Scan for the cell matching the given text and deliver its [x, y] coordinate at center. 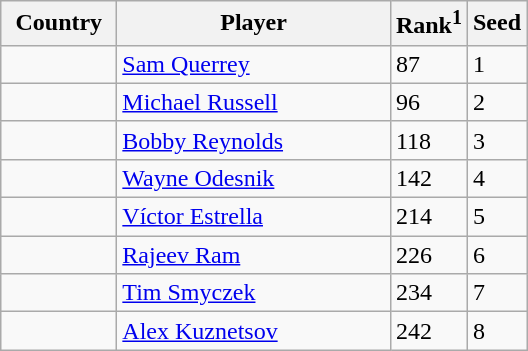
Country [59, 24]
96 [428, 102]
3 [496, 140]
Bobby Reynolds [254, 140]
Seed [496, 24]
Sam Querrey [254, 64]
7 [496, 293]
Michael Russell [254, 102]
Wayne Odesnik [254, 178]
242 [428, 331]
142 [428, 178]
234 [428, 293]
6 [496, 255]
226 [428, 255]
Rajeev Ram [254, 255]
Player [254, 24]
2 [496, 102]
5 [496, 217]
Alex Kuznetsov [254, 331]
8 [496, 331]
214 [428, 217]
Tim Smyczek [254, 293]
118 [428, 140]
4 [496, 178]
Víctor Estrella [254, 217]
87 [428, 64]
1 [496, 64]
Rank1 [428, 24]
